Capture the cell that displays the provided text and extract its (X, Y) central coordinate. 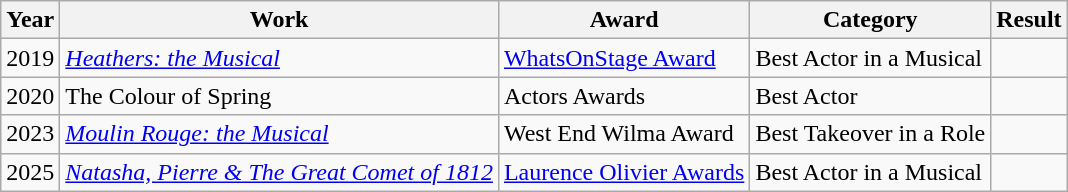
Award (624, 20)
2020 (30, 96)
2023 (30, 134)
Category (870, 20)
Best Takeover in a Role (870, 134)
Natasha, Pierre & The Great Comet of 1812 (280, 172)
Best Actor (870, 96)
Moulin Rouge: the Musical (280, 134)
The Colour of Spring (280, 96)
Work (280, 20)
Laurence Olivier Awards (624, 172)
Heathers: the Musical (280, 58)
Actors Awards (624, 96)
Result (1029, 20)
West End Wilma Award (624, 134)
2025 (30, 172)
2019 (30, 58)
WhatsOnStage Award (624, 58)
Year (30, 20)
